Detect which cell encompasses the target text, then output its [x, y] center coordinate. 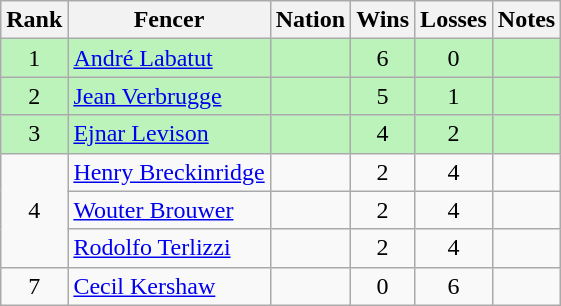
3 [34, 134]
Ejnar Levison [169, 134]
Wouter Brouwer [169, 210]
Cecil Kershaw [169, 286]
Jean Verbrugge [169, 96]
7 [34, 286]
Rank [34, 20]
Wins [383, 20]
Rodolfo Terlizzi [169, 248]
Losses [454, 20]
Henry Breckinridge [169, 172]
Notes [526, 20]
Fencer [169, 20]
5 [383, 96]
Nation [310, 20]
André Labatut [169, 58]
